For the text-containing cell, return its midpoint in (X, Y) coordinate format. 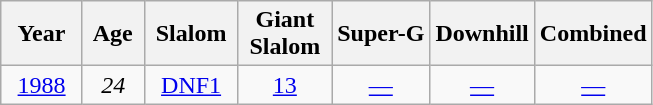
Slalom (191, 34)
Downhill (482, 34)
13 (285, 85)
Super-G (381, 34)
Age (113, 34)
Year (42, 34)
24 (113, 85)
Giant Slalom (285, 34)
1988 (42, 85)
DNF1 (191, 85)
Combined (593, 34)
